Output the [x, y] coordinate of the center of the cell containing the given text.  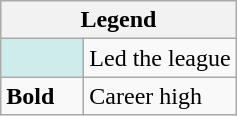
Bold [42, 96]
Led the league [160, 58]
Career high [160, 96]
Legend [118, 20]
